Identify which cell holds the provided text, then report its [x, y] central coordinate. 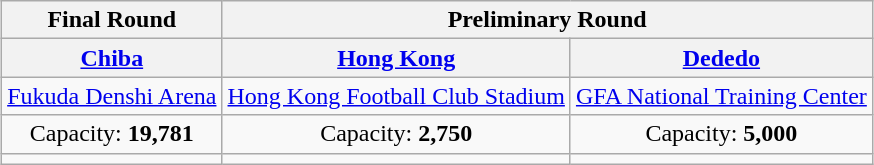
Capacity: 2,750 [396, 134]
Capacity: 19,781 [112, 134]
Hong Kong [396, 58]
Dededo [721, 58]
Preliminary Round [547, 20]
Hong Kong Football Club Stadium [396, 96]
Fukuda Denshi Arena [112, 96]
Final Round [112, 20]
Capacity: 5,000 [721, 134]
Chiba [112, 58]
GFA National Training Center [721, 96]
